Capture the cell that displays the provided text and extract its (X, Y) central coordinate. 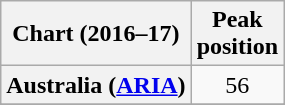
56 (237, 85)
Chart (2016–17) (96, 34)
Peakposition (237, 34)
Australia (ARIA) (96, 85)
